Determine the (X, Y) coordinate at the center of the cell enclosing the given text.  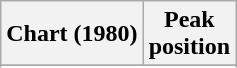
Peak position (189, 34)
Chart (1980) (72, 34)
